Output the (X, Y) coordinate of the center of the cell containing the given text.  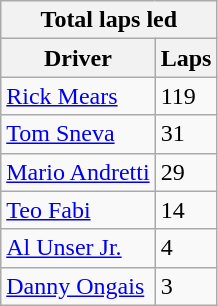
Tom Sneva (78, 134)
29 (186, 172)
Rick Mears (78, 96)
Total laps led (109, 20)
Driver (78, 58)
119 (186, 96)
Teo Fabi (78, 210)
14 (186, 210)
Laps (186, 58)
3 (186, 286)
Al Unser Jr. (78, 248)
Danny Ongais (78, 286)
31 (186, 134)
4 (186, 248)
Mario Andretti (78, 172)
